Provide the [x, y] coordinate of the cell's center where the given text is located.  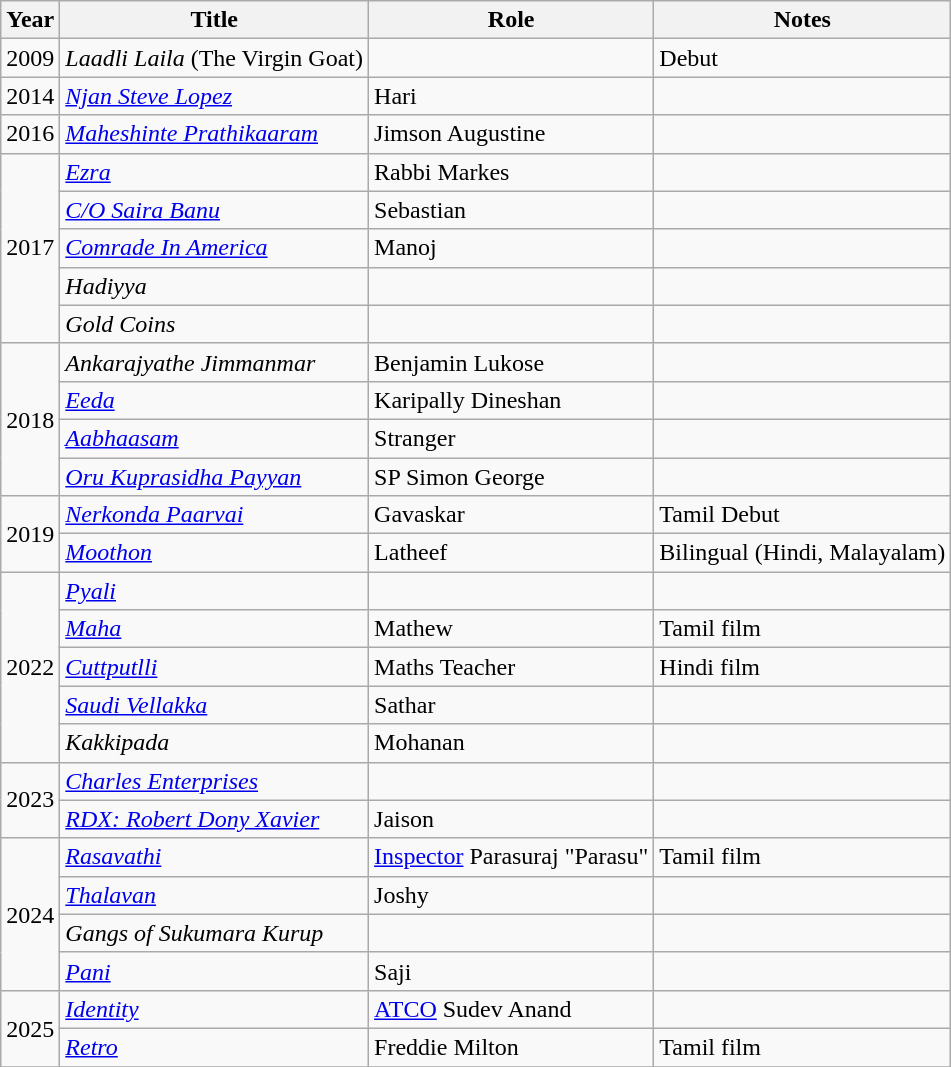
2025 [30, 1028]
Joshy [512, 895]
Role [512, 20]
2024 [30, 914]
Saji [512, 971]
Hadiyya [214, 286]
Laadli Laila (The Virgin Goat) [214, 58]
Identity [214, 1009]
Year [30, 20]
Mathew [512, 629]
Thalavan [214, 895]
Hari [512, 96]
Karipally Dineshan [512, 400]
Gangs of Sukumara Kurup [214, 933]
Oru Kuprasidha Payyan [214, 477]
Jaison [512, 819]
Comrade In America [214, 248]
Tamil Debut [802, 515]
Sathar [512, 705]
SP Simon George [512, 477]
Rabbi Markes [512, 172]
2019 [30, 534]
Inspector Parasuraj "Parasu" [512, 857]
Sebastian [512, 210]
Maths Teacher [512, 667]
Freddie Milton [512, 1047]
Ankarajyathe Jimmanmar [214, 362]
Pyali [214, 591]
2014 [30, 96]
Manoj [512, 248]
Notes [802, 20]
Charles Enterprises [214, 781]
Nerkonda Paarvai [214, 515]
Latheef [512, 553]
Retro [214, 1047]
Moothon [214, 553]
Saudi Vellakka [214, 705]
Bilingual (Hindi, Malayalam) [802, 553]
2009 [30, 58]
Gavaskar [512, 515]
RDX: Robert Dony Xavier [214, 819]
Aabhaasam [214, 438]
2023 [30, 800]
Title [214, 20]
C/O Saira Banu [214, 210]
Cuttputlli [214, 667]
2016 [30, 134]
2018 [30, 419]
Stranger [512, 438]
Jimson Augustine [512, 134]
Rasavathi [214, 857]
Debut [802, 58]
Hindi film [802, 667]
Maha [214, 629]
Ezra [214, 172]
ATCO Sudev Anand [512, 1009]
2022 [30, 667]
Njan Steve Lopez [214, 96]
Kakkipada [214, 743]
Benjamin Lukose [512, 362]
Maheshinte Prathikaaram [214, 134]
Pani [214, 971]
Gold Coins [214, 324]
Mohanan [512, 743]
Eeda [214, 400]
2017 [30, 248]
